Output the (X, Y) coordinate of the center of the cell containing the given text.  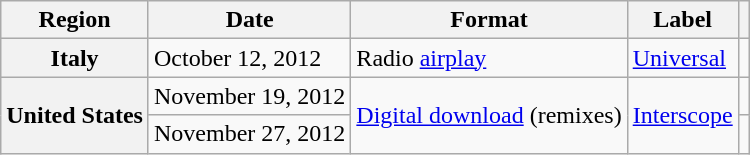
Interscope (682, 115)
Region (75, 20)
Radio airplay (489, 58)
Date (249, 20)
Universal (682, 58)
Italy (75, 58)
November 27, 2012 (249, 134)
Format (489, 20)
October 12, 2012 (249, 58)
Label (682, 20)
November 19, 2012 (249, 96)
Digital download (remixes) (489, 115)
United States (75, 115)
